Provide the [X, Y] coordinate of the cell's center where the given text is located.  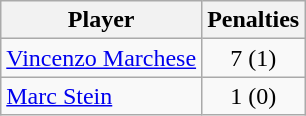
Player [102, 20]
1 (0) [254, 96]
Vincenzo Marchese [102, 58]
Marc Stein [102, 96]
7 (1) [254, 58]
Penalties [254, 20]
